Locate the cell with the specified text and output its [X, Y] center coordinate. 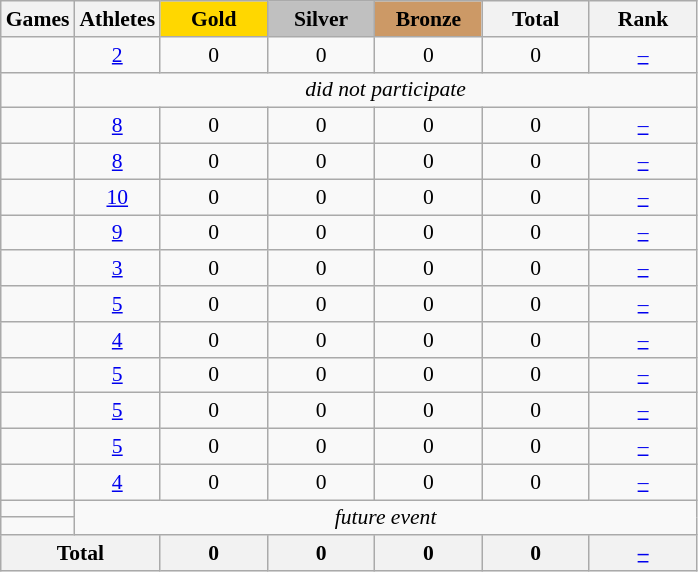
Gold [214, 19]
3 [117, 269]
2 [117, 55]
Rank [642, 19]
did not participate [385, 90]
future event [385, 518]
10 [117, 197]
Athletes [117, 19]
Games [38, 19]
Bronze [428, 19]
9 [117, 233]
Silver [320, 19]
